Identify which cell holds the provided text, then report its [x, y] central coordinate. 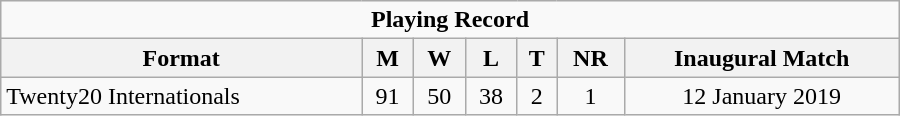
12 January 2019 [762, 96]
Twenty20 Internationals [182, 96]
1 [590, 96]
91 [388, 96]
L [491, 58]
Inaugural Match [762, 58]
2 [537, 96]
M [388, 58]
W [439, 58]
NR [590, 58]
Format [182, 58]
T [537, 58]
Playing Record [450, 20]
50 [439, 96]
38 [491, 96]
